Locate the cell with the specified text and output its (X, Y) center coordinate. 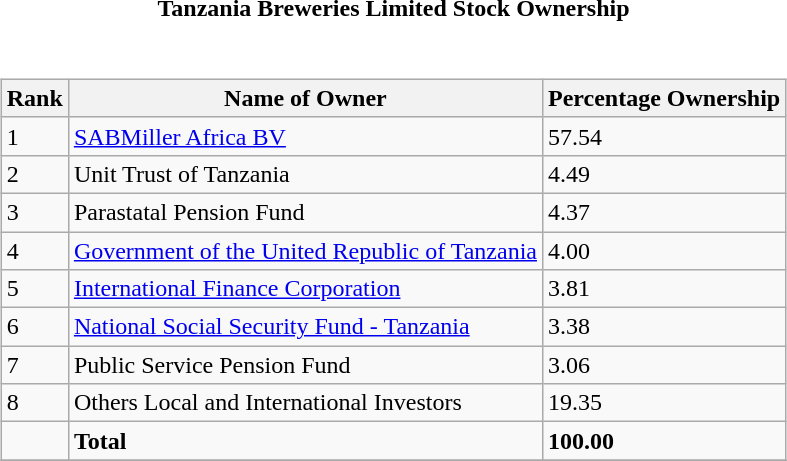
3.81 (664, 289)
8 (34, 403)
6 (34, 327)
4 (34, 251)
100.00 (664, 441)
Rank (34, 98)
4.37 (664, 212)
Parastatal Pension Fund (305, 212)
5 (34, 289)
Government of the United Republic of Tanzania (305, 251)
Public Service Pension Fund (305, 365)
SABMiller Africa BV (305, 136)
4.00 (664, 251)
Unit Trust of Tanzania (305, 174)
International Finance Corporation (305, 289)
3 (34, 212)
Percentage Ownership (664, 98)
Others Local and International Investors (305, 403)
57.54 (664, 136)
National Social Security Fund - Tanzania (305, 327)
7 (34, 365)
1 (34, 136)
19.35 (664, 403)
Name of Owner (305, 98)
4.49 (664, 174)
2 (34, 174)
3.06 (664, 365)
Total (305, 441)
3.38 (664, 327)
